Determine the [X, Y] coordinate at the center of the cell enclosing the given text.  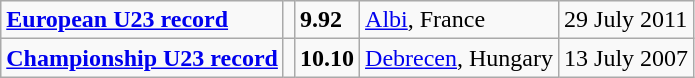
Championship U23 record [142, 58]
9.92 [326, 20]
13 July 2007 [626, 58]
European U23 record [142, 20]
Debrecen, Hungary [460, 58]
10.10 [326, 58]
Albi, France [460, 20]
29 July 2011 [626, 20]
